Return [X, Y] of the center of cell containing provided text 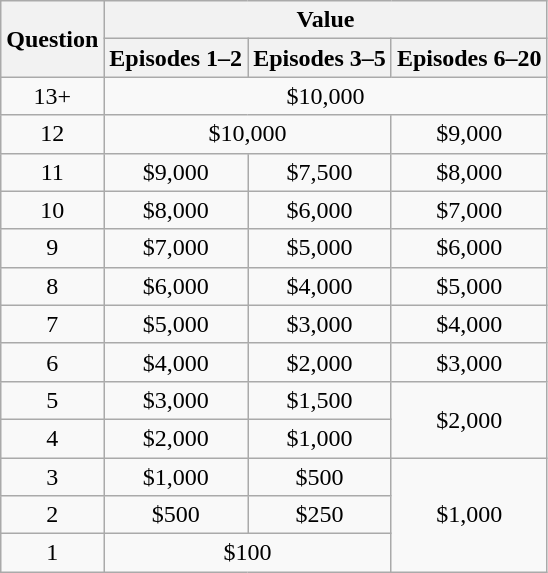
$100 [248, 553]
Episodes 3–5 [320, 58]
4 [52, 438]
1 [52, 553]
7 [52, 324]
$7,500 [320, 172]
$250 [320, 515]
10 [52, 210]
Episodes 6–20 [469, 58]
Question [52, 39]
Value [326, 20]
11 [52, 172]
12 [52, 134]
Episodes 1–2 [176, 58]
2 [52, 515]
13+ [52, 96]
6 [52, 362]
3 [52, 477]
9 [52, 248]
5 [52, 400]
8 [52, 286]
$1,500 [320, 400]
